Determine the [x, y] coordinate at the center of the cell enclosing the given text.  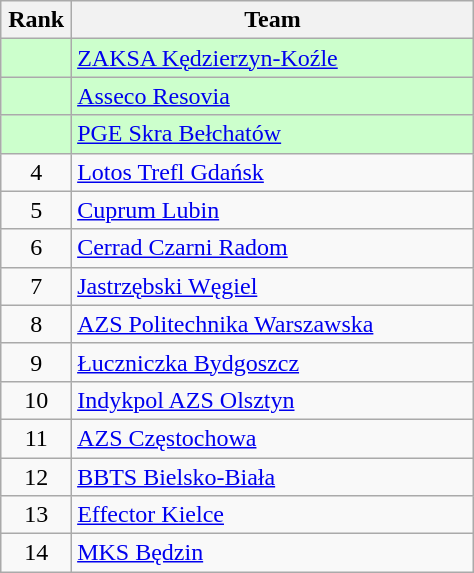
AZS Politechnika Warszawska [273, 324]
Łuczniczka Bydgoszcz [273, 362]
Lotos Trefl Gdańsk [273, 172]
13 [36, 515]
PGE Skra Bełchatów [273, 134]
Indykpol AZS Olsztyn [273, 400]
10 [36, 400]
8 [36, 324]
9 [36, 362]
4 [36, 172]
11 [36, 438]
Team [273, 20]
14 [36, 553]
7 [36, 286]
Cerrad Czarni Radom [273, 248]
ZAKSA Kędzierzyn-Koźle [273, 58]
5 [36, 210]
6 [36, 248]
BBTS Bielsko-Biała [273, 477]
Asseco Resovia [273, 96]
12 [36, 477]
Jastrzębski Węgiel [273, 286]
Effector Kielce [273, 515]
Cuprum Lubin [273, 210]
AZS Częstochowa [273, 438]
MKS Będzin [273, 553]
Rank [36, 20]
